Find where the given text appears and provide that cell's center as (x, y) coordinate. 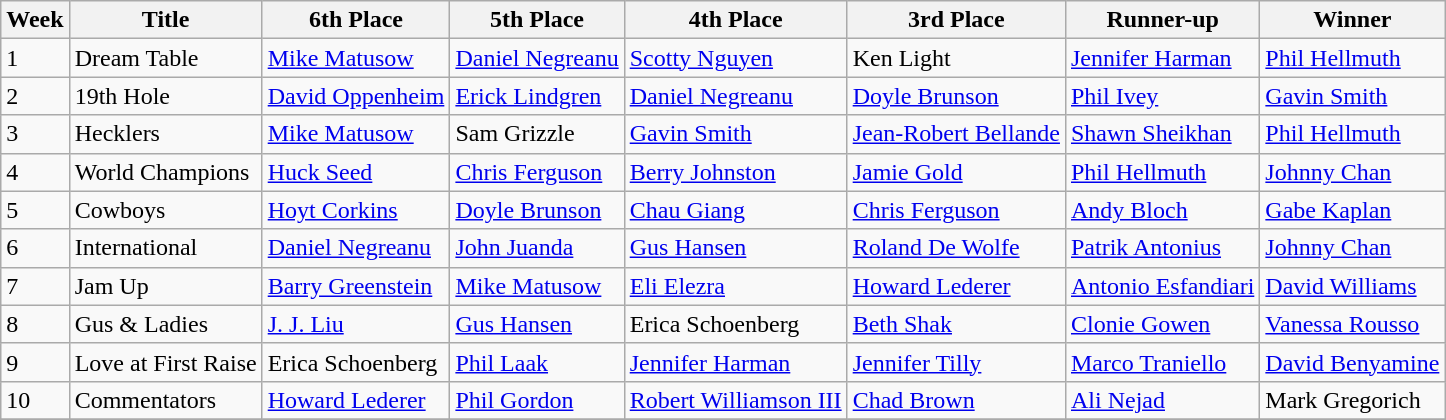
4th Place (736, 20)
Jamie Gold (956, 172)
Sam Grizzle (537, 134)
Vanessa Rousso (1352, 324)
Runner-up (1162, 20)
3 (35, 134)
10 (35, 400)
Commentators (166, 400)
International (166, 248)
Mark Gregorich (1352, 400)
7 (35, 286)
Andy Bloch (1162, 210)
Robert Williamson III (736, 400)
Berry Johnston (736, 172)
Hecklers (166, 134)
Jam Up (166, 286)
6 (35, 248)
3rd Place (956, 20)
2 (35, 96)
John Juanda (537, 248)
9 (35, 362)
6th Place (356, 20)
Roland De Wolfe (956, 248)
Patrik Antonius (1162, 248)
Phil Gordon (537, 400)
Gabe Kaplan (1352, 210)
5th Place (537, 20)
Marco Traniello (1162, 362)
Shawn Sheikhan (1162, 134)
Barry Greenstein (356, 286)
Eli Elezra (736, 286)
Ali Nejad (1162, 400)
Scotty Nguyen (736, 58)
Winner (1352, 20)
5 (35, 210)
4 (35, 172)
David Benyamine (1352, 362)
David Williams (1352, 286)
J. J. Liu (356, 324)
Dream Table (166, 58)
19th Hole (166, 96)
Phil Laak (537, 362)
Chau Giang (736, 210)
Clonie Gowen (1162, 324)
Hoyt Corkins (356, 210)
Phil Ivey (1162, 96)
Erick Lindgren (537, 96)
Cowboys (166, 210)
Ken Light (956, 58)
Love at First Raise (166, 362)
David Oppenheim (356, 96)
8 (35, 324)
1 (35, 58)
Week (35, 20)
World Champions (166, 172)
Beth Shak (956, 324)
Chad Brown (956, 400)
Gus & Ladies (166, 324)
Title (166, 20)
Jennifer Tilly (956, 362)
Huck Seed (356, 172)
Jean-Robert Bellande (956, 134)
Antonio Esfandiari (1162, 286)
